Detect which cell encompasses the target text, then output its (x, y) center coordinate. 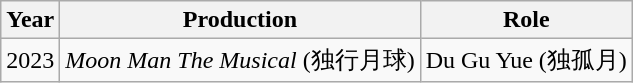
Du Gu Yue (独孤月) (526, 60)
2023 (30, 60)
Year (30, 20)
Moon Man The Musical (独行月球) (240, 60)
Role (526, 20)
Production (240, 20)
